Detect which cell encompasses the target text, then output its [x, y] center coordinate. 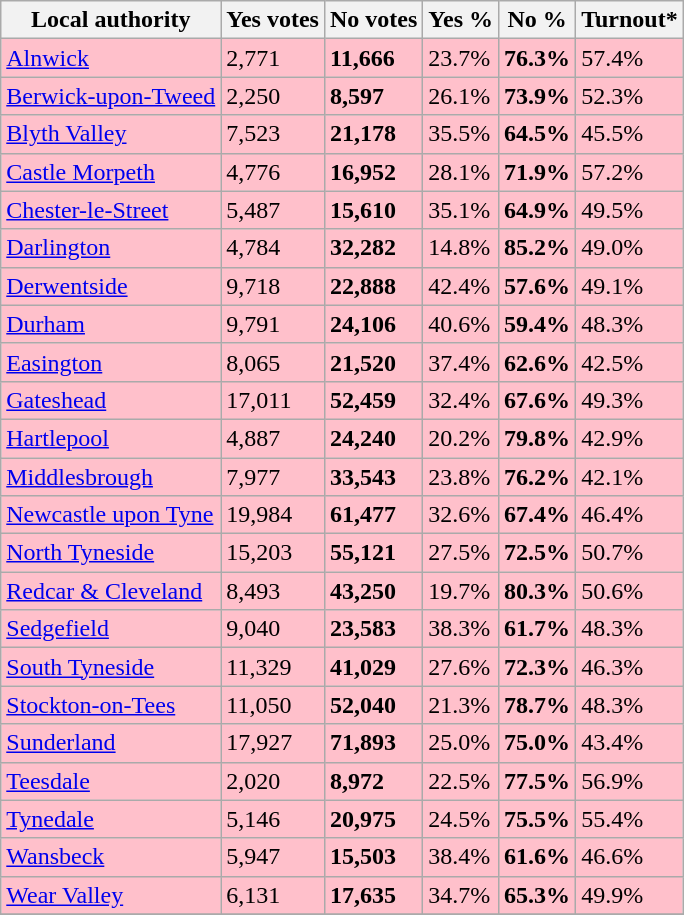
42.9% [630, 438]
38.3% [461, 629]
80.3% [538, 591]
61,477 [373, 515]
Hartlepool [111, 438]
79.8% [538, 438]
Derwentside [111, 286]
34.7% [461, 895]
42.5% [630, 362]
Yes votes [273, 20]
5,947 [273, 857]
65.3% [538, 895]
43,250 [373, 591]
40.6% [461, 324]
Sedgefield [111, 629]
45.5% [630, 134]
52.3% [630, 96]
50.6% [630, 591]
22.5% [461, 781]
21.3% [461, 705]
7,523 [273, 134]
55,121 [373, 553]
No votes [373, 20]
8,597 [373, 96]
49.9% [630, 895]
5,146 [273, 819]
64.9% [538, 210]
4,887 [273, 438]
South Tyneside [111, 667]
Wansbeck [111, 857]
Castle Morpeth [111, 172]
Chester-le-Street [111, 210]
43.4% [630, 743]
11,329 [273, 667]
23.7% [461, 58]
11,050 [273, 705]
71.9% [538, 172]
20,975 [373, 819]
9,791 [273, 324]
64.5% [538, 134]
23,583 [373, 629]
76.3% [538, 58]
56.9% [630, 781]
Newcastle upon Tyne [111, 515]
Durham [111, 324]
North Tyneside [111, 553]
75.5% [538, 819]
Middlesbrough [111, 477]
21,520 [373, 362]
17,635 [373, 895]
32.6% [461, 515]
16,952 [373, 172]
62.6% [538, 362]
52,459 [373, 400]
57.4% [630, 58]
4,784 [273, 248]
59.4% [538, 324]
25.0% [461, 743]
21,178 [373, 134]
24,106 [373, 324]
49.3% [630, 400]
35.5% [461, 134]
8,065 [273, 362]
Sunderland [111, 743]
4,776 [273, 172]
76.2% [538, 477]
Berwick-upon-Tweed [111, 96]
No % [538, 20]
33,543 [373, 477]
20.2% [461, 438]
49.0% [630, 248]
41,029 [373, 667]
24.5% [461, 819]
2,771 [273, 58]
49.1% [630, 286]
49.5% [630, 210]
Teesdale [111, 781]
22,888 [373, 286]
Easington [111, 362]
42.1% [630, 477]
Wear Valley [111, 895]
27.5% [461, 553]
Darlington [111, 248]
19.7% [461, 591]
77.5% [538, 781]
32.4% [461, 400]
46.3% [630, 667]
15,503 [373, 857]
57.2% [630, 172]
50.7% [630, 553]
46.4% [630, 515]
2,020 [273, 781]
Gateshead [111, 400]
85.2% [538, 248]
78.7% [538, 705]
Redcar & Cleveland [111, 591]
9,718 [273, 286]
26.1% [461, 96]
2,250 [273, 96]
11,666 [373, 58]
15,203 [273, 553]
17,927 [273, 743]
15,610 [373, 210]
37.4% [461, 362]
72.3% [538, 667]
67.4% [538, 515]
Alnwick [111, 58]
27.6% [461, 667]
28.1% [461, 172]
Turnout* [630, 20]
35.1% [461, 210]
73.9% [538, 96]
67.6% [538, 400]
19,984 [273, 515]
Blyth Valley [111, 134]
61.6% [538, 857]
23.8% [461, 477]
46.6% [630, 857]
Local authority [111, 20]
Yes % [461, 20]
Stockton-on-Tees [111, 705]
61.7% [538, 629]
72.5% [538, 553]
42.4% [461, 286]
52,040 [373, 705]
6,131 [273, 895]
57.6% [538, 286]
7,977 [273, 477]
32,282 [373, 248]
55.4% [630, 819]
9,040 [273, 629]
17,011 [273, 400]
14.8% [461, 248]
8,972 [373, 781]
38.4% [461, 857]
5,487 [273, 210]
Tynedale [111, 819]
24,240 [373, 438]
75.0% [538, 743]
8,493 [273, 591]
71,893 [373, 743]
